Output the [X, Y] coordinate of the center of the cell containing the given text.  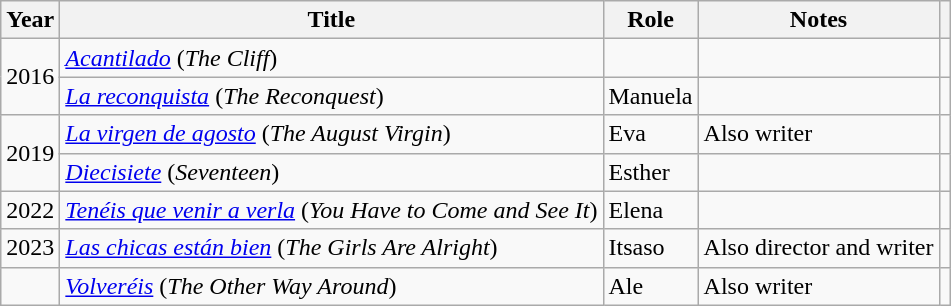
Esther [650, 172]
Manuela [650, 96]
La virgen de agosto (The August Virgin) [332, 134]
Eva [650, 134]
2019 [30, 153]
Ale [650, 286]
Role [650, 20]
La reconquista (The Reconquest) [332, 96]
Elena [650, 210]
2016 [30, 77]
Volveréis (The Other Way Around) [332, 286]
Las chicas están bien (The Girls Are Alright) [332, 248]
Also director and writer [818, 248]
2023 [30, 248]
Acantilado (The Cliff) [332, 58]
Diecisiete (Seventeen) [332, 172]
Title [332, 20]
Notes [818, 20]
Itsaso [650, 248]
Year [30, 20]
2022 [30, 210]
Tenéis que venir a verla (You Have to Come and See It) [332, 210]
